Provide the (x, y) coordinate of the cell's center where the given text is located.  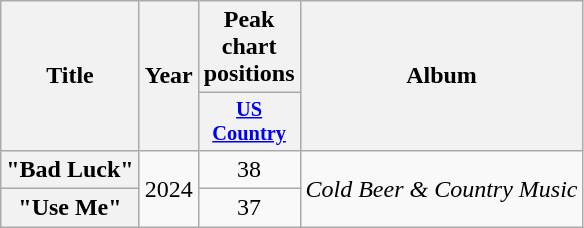
Year (168, 76)
"Use Me" (70, 208)
Title (70, 76)
"Bad Luck" (70, 169)
Peak chart positions (249, 47)
Cold Beer & Country Music (442, 188)
Album (442, 76)
37 (249, 208)
38 (249, 169)
US Country (249, 122)
2024 (168, 188)
